Identify which cell holds the provided text, then report its [X, Y] central coordinate. 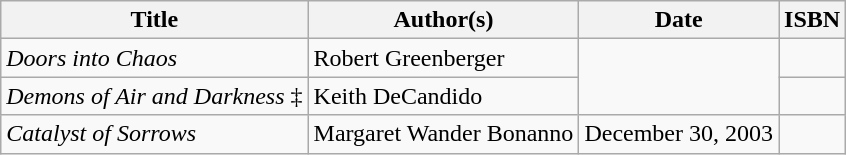
Author(s) [444, 20]
Doors into Chaos [154, 58]
ISBN [812, 20]
Date [679, 20]
Keith DeCandido [444, 96]
Title [154, 20]
Robert Greenberger [444, 58]
Catalyst of Sorrows [154, 134]
December 30, 2003 [679, 134]
Margaret Wander Bonanno [444, 134]
Demons of Air and Darkness ‡ [154, 96]
